Extract the [X, Y] coordinate from the center of the cell holding the provided text.  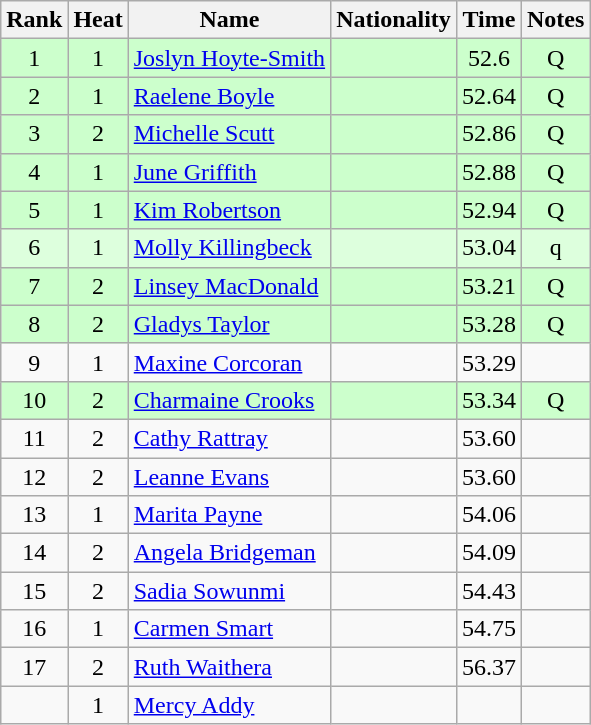
53.28 [488, 324]
52.6 [488, 58]
Molly Killingbeck [229, 248]
Gladys Taylor [229, 324]
Mercy Addy [229, 705]
7 [34, 286]
Michelle Scutt [229, 134]
17 [34, 667]
13 [34, 515]
June Griffith [229, 172]
54.09 [488, 553]
Carmen Smart [229, 629]
Charmaine Crooks [229, 400]
Leanne Evans [229, 477]
8 [34, 324]
Cathy Rattray [229, 438]
54.43 [488, 591]
52.64 [488, 96]
Nationality [394, 20]
Time [488, 20]
56.37 [488, 667]
5 [34, 210]
10 [34, 400]
Kim Robertson [229, 210]
4 [34, 172]
3 [34, 134]
11 [34, 438]
54.06 [488, 515]
54.75 [488, 629]
Name [229, 20]
53.04 [488, 248]
12 [34, 477]
14 [34, 553]
53.29 [488, 362]
q [555, 248]
6 [34, 248]
53.21 [488, 286]
53.34 [488, 400]
Angela Bridgeman [229, 553]
15 [34, 591]
Raelene Boyle [229, 96]
52.94 [488, 210]
Linsey MacDonald [229, 286]
Sadia Sowunmi [229, 591]
Heat [98, 20]
Maxine Corcoran [229, 362]
52.88 [488, 172]
Rank [34, 20]
9 [34, 362]
52.86 [488, 134]
16 [34, 629]
Marita Payne [229, 515]
Notes [555, 20]
Joslyn Hoyte-Smith [229, 58]
Ruth Waithera [229, 667]
